For the text-containing cell, return its midpoint in (x, y) coordinate format. 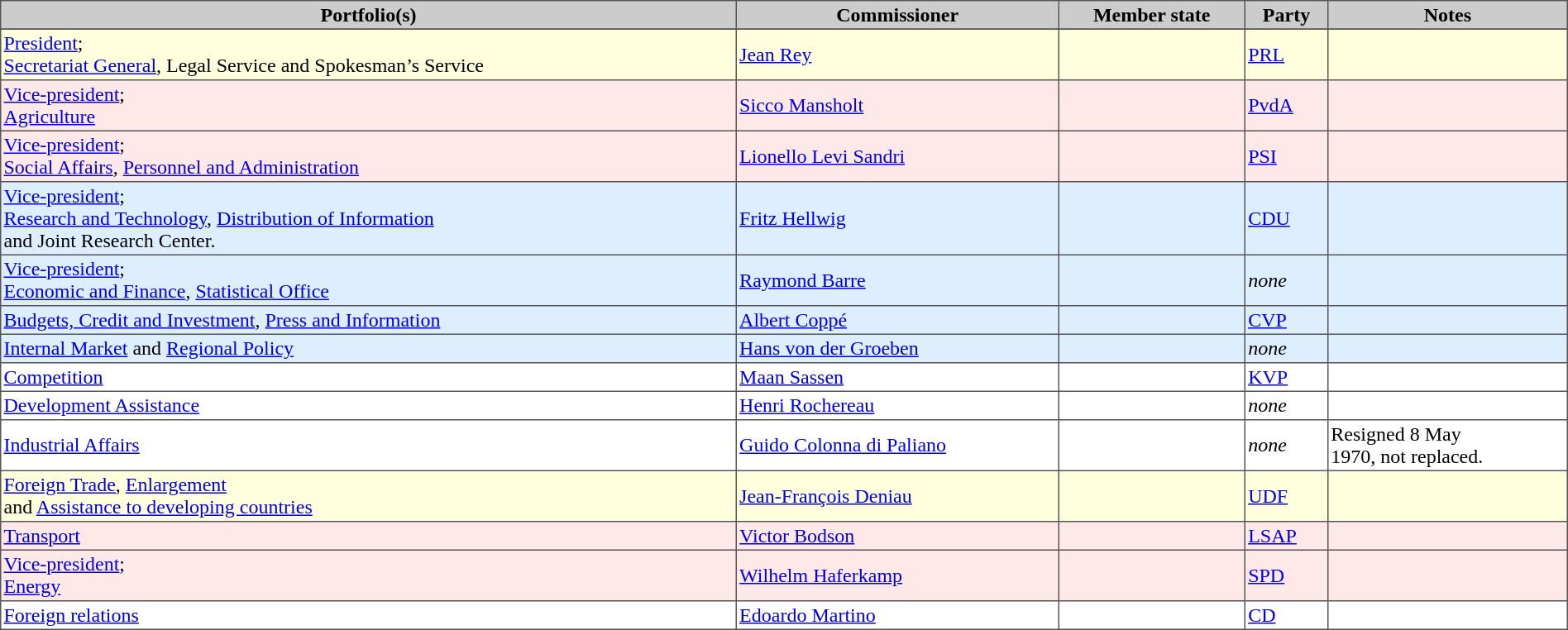
Edoardo Martino (897, 615)
Vice-president;Energy (369, 575)
Development Assistance (369, 405)
Party (1286, 15)
SPD (1286, 575)
PRL (1286, 55)
Henri Rochereau (897, 405)
Vice-president;Economic and Finance, Statistical Office (369, 280)
Raymond Barre (897, 280)
Competition (369, 377)
CD (1286, 615)
CDU (1286, 218)
Jean-François Deniau (897, 496)
Wilhelm Haferkamp (897, 575)
PSI (1286, 156)
Foreign Trade, Enlargementand Assistance to developing countries (369, 496)
CVP (1286, 320)
Lionello Levi Sandri (897, 156)
Vice-president;Research and Technology, Distribution of Informationand Joint Research Center. (369, 218)
Notes (1448, 15)
Resigned 8 May1970, not replaced. (1448, 446)
Jean Rey (897, 55)
Foreign relations (369, 615)
KVP (1286, 377)
Portfolio(s) (369, 15)
Vice-president;Social Affairs, Personnel and Administration (369, 156)
Fritz Hellwig (897, 218)
President;Secretariat General, Legal Service and Spokesman’s Service (369, 55)
Vice-president;Agriculture (369, 106)
Transport (369, 536)
Commissioner (897, 15)
Hans von der Groeben (897, 348)
Sicco Mansholt (897, 106)
Budgets, Credit and Investment, Press and Information (369, 320)
Maan Sassen (897, 377)
Albert Coppé (897, 320)
Internal Market and Regional Policy (369, 348)
UDF (1286, 496)
LSAP (1286, 536)
Member state (1151, 15)
Industrial Affairs (369, 446)
Guido Colonna di Paliano (897, 446)
Victor Bodson (897, 536)
PvdA (1286, 106)
